Capture the cell that displays the provided text and extract its [X, Y] central coordinate. 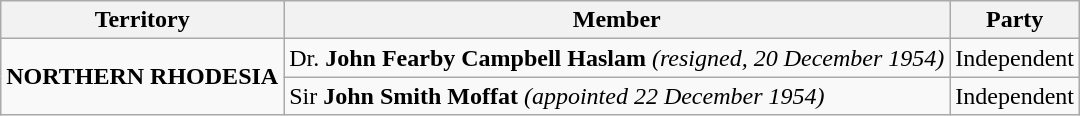
Member [617, 20]
Territory [142, 20]
Party [1015, 20]
Sir John Smith Moffat (appointed 22 December 1954) [617, 96]
Dr. John Fearby Campbell Haslam (resigned, 20 December 1954) [617, 58]
NORTHERN RHODESIA [142, 77]
